For the text-containing cell, return its midpoint in (X, Y) coordinate format. 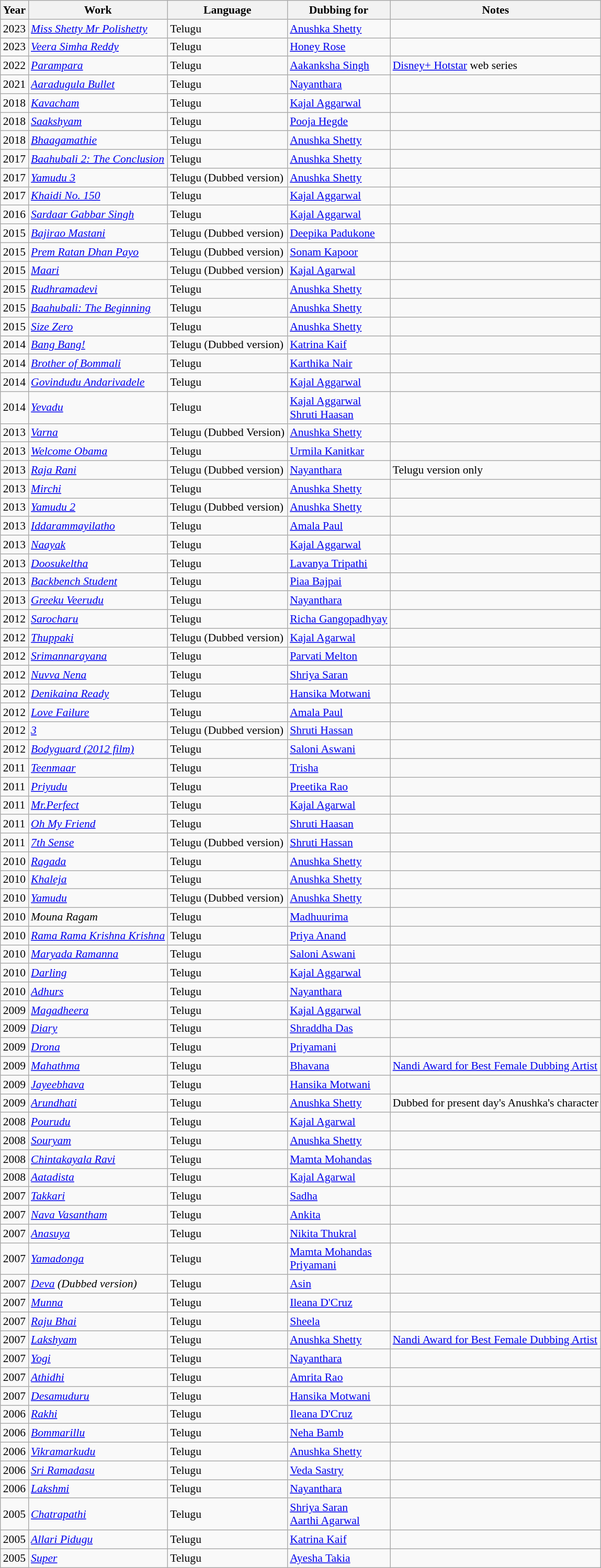
Yevadu (98, 408)
Nava Vasantham (98, 1215)
Shruti Haasan (339, 824)
Drona (98, 1047)
Khaidi No. 150 (98, 196)
Notes (496, 10)
Priya Anand (339, 936)
Urmila Kanitkar (339, 452)
Dubbing for (339, 10)
Language (227, 10)
Kavacham (98, 103)
Mamta Mohandas (339, 1159)
Telugu version only (496, 470)
Brother of Bommali (98, 364)
Piaa Bajpai (339, 582)
Shriya Saran (339, 675)
Greeku Veerudu (98, 601)
Love Failure (98, 712)
Madhuurima (339, 917)
Naayak (98, 545)
Mahathma (98, 1066)
Bodyguard (2012 film) (98, 750)
Mouna Ragam (98, 917)
7th Sense (98, 843)
Chatrapathi (98, 1515)
Desamuduru (98, 1396)
Asin (339, 1284)
Oh My Friend (98, 824)
2021 (15, 85)
Vikramarkudu (98, 1452)
Pooja Hegde (339, 122)
Takkari (98, 1196)
Richa Gangopadhyay (339, 619)
Darling (98, 973)
Mr.Perfect (98, 805)
Mirchi (98, 489)
Deepika Padukone (339, 234)
Yamudu 3 (98, 178)
Year (15, 10)
2016 (15, 215)
Athidhi (98, 1377)
Bhavana (339, 1066)
Telugu (Dubbed Version) (227, 433)
Lakshmi (98, 1489)
Veera Simha Reddy (98, 47)
Kajal AggarwalShruti Haasan (339, 408)
Deva (Dubbed version) (98, 1284)
Rakhi (98, 1414)
Bhaagamathie (98, 141)
Size Zero (98, 327)
Dubbed for present day's Anushka's character (496, 1103)
Disney+ Hotstar web series (496, 66)
Chintakayala Ravi (98, 1159)
Govindudu Andarivadele (98, 383)
Miss Shetty Mr Polishetty (98, 29)
Lakshyam (98, 1340)
Sadha (339, 1196)
Work (98, 10)
Ayesha Takia (339, 1558)
Preetika Rao (339, 787)
Super (98, 1558)
Nikita Thukral (339, 1233)
Allari Pidugu (98, 1540)
Raja Rani (98, 470)
Veda Sastry (339, 1470)
Sri Ramadasu (98, 1470)
Raju Bhai (98, 1321)
Sardaar Gabbar Singh (98, 215)
Backbench Student (98, 582)
Yogi (98, 1359)
Saakshyam (98, 122)
Thuppaki (98, 638)
Priyudu (98, 787)
Doosukeltha (98, 563)
Aakanksha Singh (339, 66)
Trisha (339, 768)
Teenmaar (98, 768)
Sheela (339, 1321)
Baahubali 2: The Conclusion (98, 159)
Ragada (98, 861)
Ankita (339, 1215)
Maari (98, 271)
Sarocharu (98, 619)
Arundhati (98, 1103)
Shriya SaranAarthi Agarwal (339, 1515)
Iddarammayilatho (98, 526)
Magadheera (98, 1010)
Yamudu (98, 898)
2022 (15, 66)
Welcome Obama (98, 452)
Diary (98, 1029)
Bajirao Mastani (98, 234)
Varna (98, 433)
Shraddha Das (339, 1029)
Rudhramadevi (98, 290)
Yamadonga (98, 1259)
Aaradugula Bullet (98, 85)
Bang Bang! (98, 345)
Denikaina Ready (98, 694)
Aatadista (98, 1178)
Bommarillu (98, 1433)
Karthika Nair (339, 364)
Rama Rama Krishna Krishna (98, 936)
Honey Rose (339, 47)
Amrita Rao (339, 1377)
Maryada Ramanna (98, 954)
Nuvva Nena (98, 675)
Priyamani (339, 1047)
Anasuya (98, 1233)
Pourudu (98, 1122)
Khaleja (98, 880)
Munna (98, 1303)
Baahubali: The Beginning (98, 308)
Lavanya Tripathi (339, 563)
Souryam (98, 1140)
Yamudu 2 (98, 508)
Parvati Melton (339, 656)
Sonam Kapoor (339, 252)
3 (98, 731)
Parampara (98, 66)
Prem Ratan Dhan Payo (98, 252)
Jayeebhava (98, 1085)
Adhurs (98, 991)
Mamta Mohandas Priyamani (339, 1259)
Srimannarayana (98, 656)
Neha Bamb (339, 1433)
